Return (X, Y) of the center of cell containing provided text 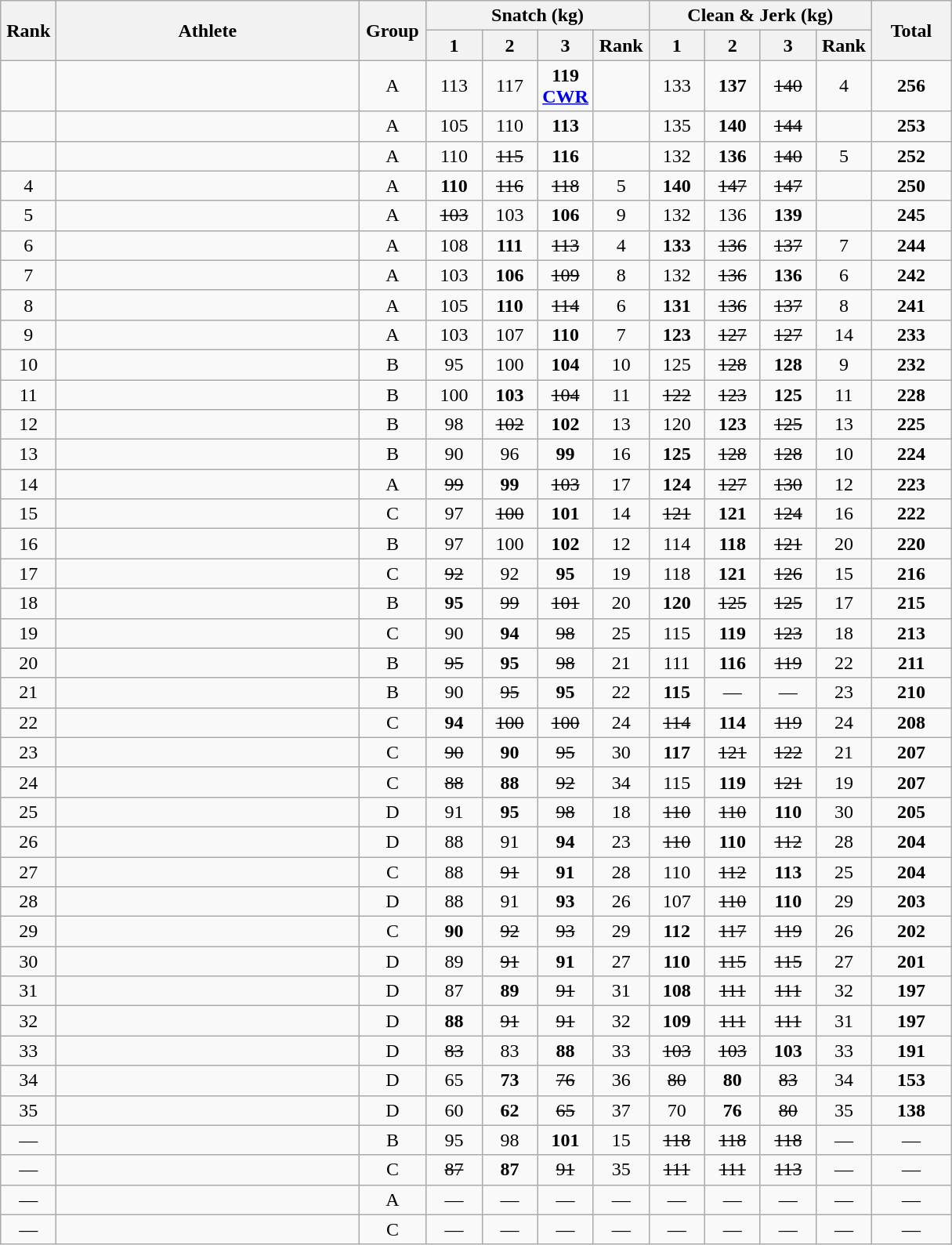
228 (910, 394)
213 (910, 633)
130 (788, 484)
256 (910, 86)
208 (910, 722)
203 (910, 902)
36 (621, 1080)
222 (910, 514)
210 (910, 693)
253 (910, 126)
244 (910, 245)
Snatch (kg) (538, 16)
Group (393, 31)
220 (910, 544)
242 (910, 275)
252 (910, 156)
245 (910, 215)
Total (910, 31)
232 (910, 364)
60 (454, 1110)
138 (910, 1110)
225 (910, 425)
216 (910, 574)
233 (910, 335)
119 CWR (566, 86)
126 (788, 574)
Clean & Jerk (kg) (760, 16)
241 (910, 305)
144 (788, 126)
139 (788, 215)
37 (621, 1110)
224 (910, 454)
250 (910, 186)
62 (509, 1110)
215 (910, 603)
153 (910, 1080)
96 (509, 454)
211 (910, 663)
191 (910, 1051)
70 (677, 1110)
73 (509, 1080)
131 (677, 305)
205 (910, 812)
201 (910, 961)
135 (677, 126)
Athlete (208, 31)
202 (910, 932)
223 (910, 484)
